Output the [X, Y] coordinate of the center of the cell containing the given text.  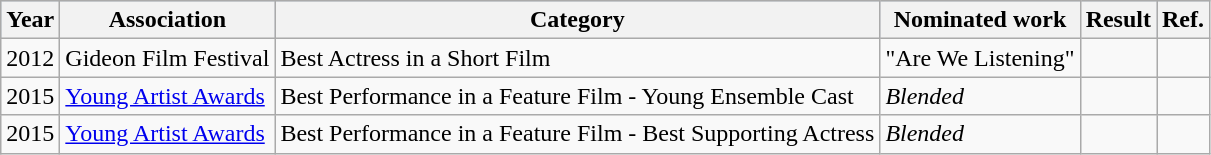
Association [168, 20]
Nominated work [980, 20]
Category [578, 20]
2012 [30, 58]
"Are We Listening" [980, 58]
Best Actress in a Short Film [578, 58]
Best Performance in a Feature Film - Young Ensemble Cast [578, 96]
Result [1118, 20]
Gideon Film Festival [168, 58]
Best Performance in a Feature Film - Best Supporting Actress [578, 134]
Ref. [1182, 20]
Year [30, 20]
